Identify which cell holds the provided text, then report its [X, Y] central coordinate. 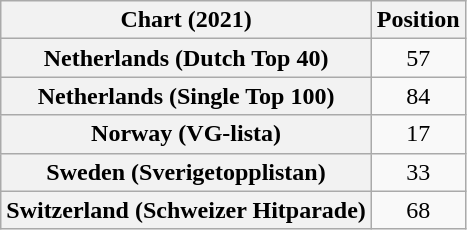
33 [418, 172]
Norway (VG-lista) [186, 134]
Sweden (Sverigetopplistan) [186, 172]
Position [418, 20]
68 [418, 210]
Chart (2021) [186, 20]
57 [418, 58]
84 [418, 96]
Netherlands (Dutch Top 40) [186, 58]
Netherlands (Single Top 100) [186, 96]
17 [418, 134]
Switzerland (Schweizer Hitparade) [186, 210]
